Search for the cell housing the specified text and yield its (X, Y) center coordinate. 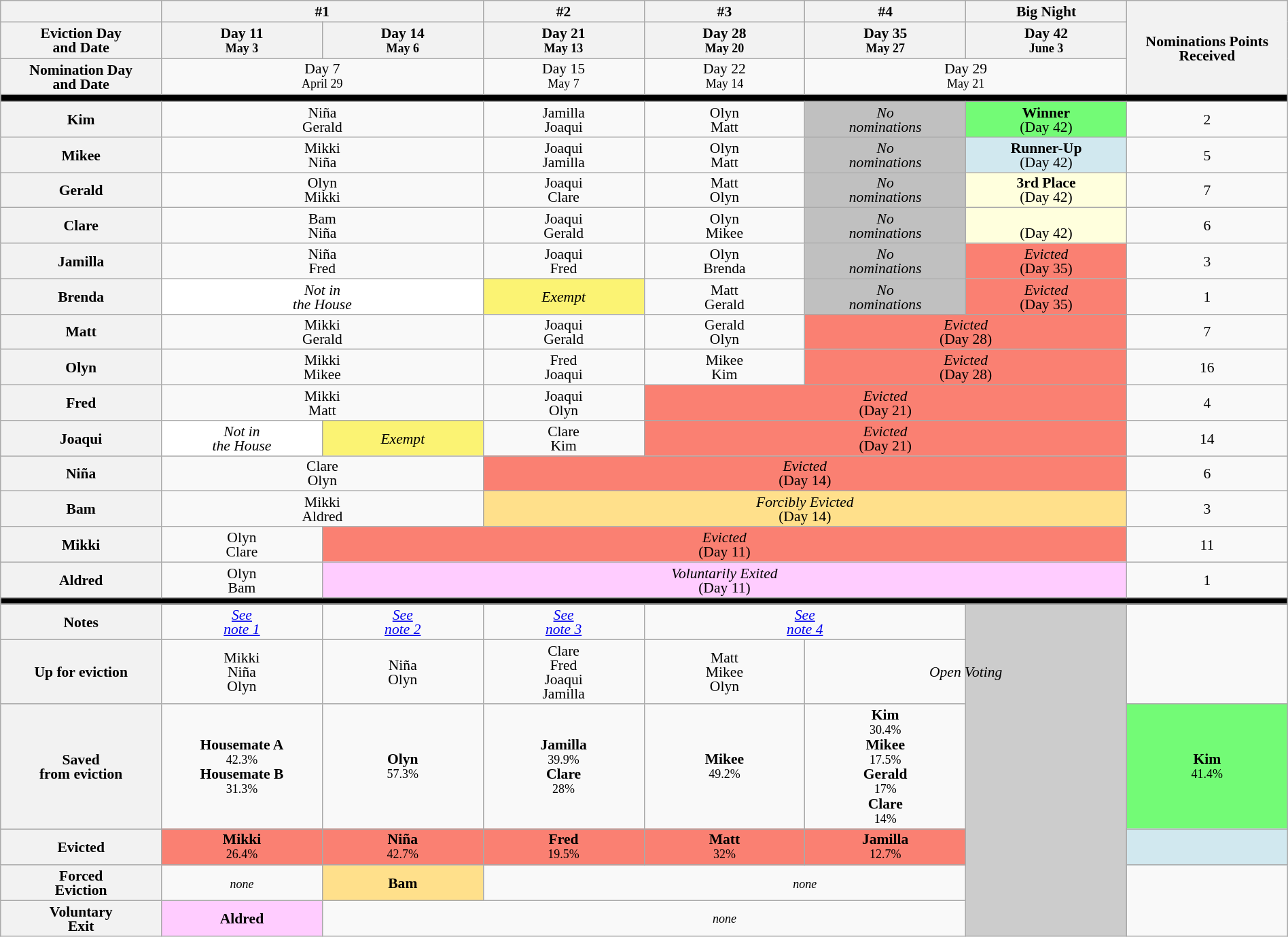
Day 11 May 3 (242, 40)
Nomination Dayand Date (82, 77)
Joaqui (82, 438)
MattOlyn (724, 190)
MikeeKim (724, 368)
OlynMikki (323, 190)
Eviction Dayand Date (82, 40)
(Day 42) (1046, 226)
ClareKim (564, 438)
16 (1206, 368)
3rd Place(Day 42) (1046, 190)
Notes (82, 622)
Open Voting (966, 672)
Mikki (82, 544)
OlynMikee (724, 226)
Kim30.4%Mikee17.5%Gerald17%Clare14% (886, 766)
2 (1206, 120)
MattGerald (724, 296)
5 (1206, 155)
Olyn (82, 368)
OlynClare (242, 544)
MikkiAldred (323, 509)
#3 (724, 11)
MikkiNiñaOlyn (242, 672)
MikkiMatt (323, 403)
FredJoaqui (564, 368)
Nominations Points Received (1206, 48)
Mikee (82, 155)
#4 (886, 11)
Jamilla (82, 261)
Savedfrom eviction (82, 766)
Forcibly Evicted(Day 14) (804, 509)
14 (1206, 438)
Seenote 4 (805, 622)
GeraldOlyn (724, 332)
Not in the House (323, 296)
#1 (323, 11)
Day 7April 29 (323, 77)
OlynBam (242, 580)
NiñaOlyn (402, 672)
JoaquiFred (564, 261)
Up for eviction (82, 672)
Matt32% (724, 847)
Seenote 2 (402, 622)
NiñaFred (323, 261)
Mikee49.2% (724, 766)
Voluntarily Exited(Day 11) (724, 580)
MattMikeeOlyn (724, 672)
Winner(Day 42) (1046, 120)
Day 35May 27 (886, 40)
Seenote 1 (242, 622)
Mikki26.4% (242, 847)
MikkiNiña (323, 155)
Day 14May 6 (402, 40)
Evicted(Day 11) (724, 544)
OlynBrenda (724, 261)
Not inthe House (242, 438)
Brenda (82, 296)
ForcedEviction (82, 883)
Day 28May 20 (724, 40)
4 (1206, 403)
Olyn57.3% (402, 766)
#2 (564, 11)
MikkiGerald (323, 332)
Gerald (82, 190)
Day 29May 21 (966, 77)
Day 22May 14 (724, 77)
JoaquiJamilla (564, 155)
JoaquiClare (564, 190)
Big Night (1046, 11)
MikkiMikee (323, 368)
Jamilla39.9%Clare28% (564, 766)
Fred (82, 403)
Day 42June 3 (1046, 40)
Niña42.7% (402, 847)
Jamilla12.7% (886, 847)
VoluntaryExit (82, 919)
Evicted (82, 847)
Kim (82, 120)
Day 21May 13 (564, 40)
BamNiña (323, 226)
Kim41.4% (1206, 766)
Day 15May 7 (564, 77)
JamillaJoaqui (564, 120)
Niña (82, 474)
Fred19.5% (564, 847)
Matt (82, 332)
ClareOlyn (323, 474)
11 (1206, 544)
Evicted(Day 14) (804, 474)
JoaquiOlyn (564, 403)
Housemate A42.3%Housemate B31.3% (242, 766)
Runner-Up(Day 42) (1046, 155)
Seenote 3 (564, 622)
ClareFredJoaquiJamilla (564, 672)
NiñaGerald (323, 120)
Clare (82, 226)
